Search for the cell housing the specified text and yield its [x, y] center coordinate. 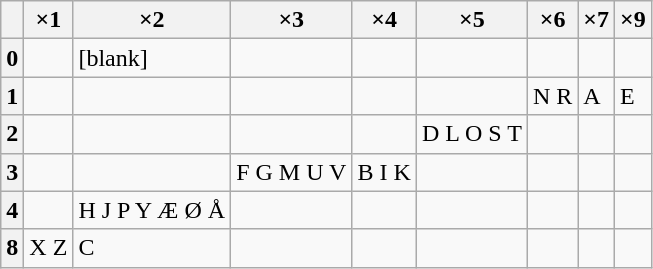
×4 [384, 20]
2 [12, 134]
×2 [152, 20]
C [152, 248]
4 [12, 210]
×9 [634, 20]
0 [12, 58]
×1 [48, 20]
E [634, 96]
B I K [384, 172]
D L O S T [472, 134]
A [596, 96]
[blank] [152, 58]
X Z [48, 248]
×6 [552, 20]
3 [12, 172]
H J P Y Æ Ø Å [152, 210]
×7 [596, 20]
1 [12, 96]
8 [12, 248]
×3 [292, 20]
F G M U V [292, 172]
N R [552, 96]
×5 [472, 20]
